Pinpoint the cell where the given text exists, returning its (x, y) midpoint coordinate. 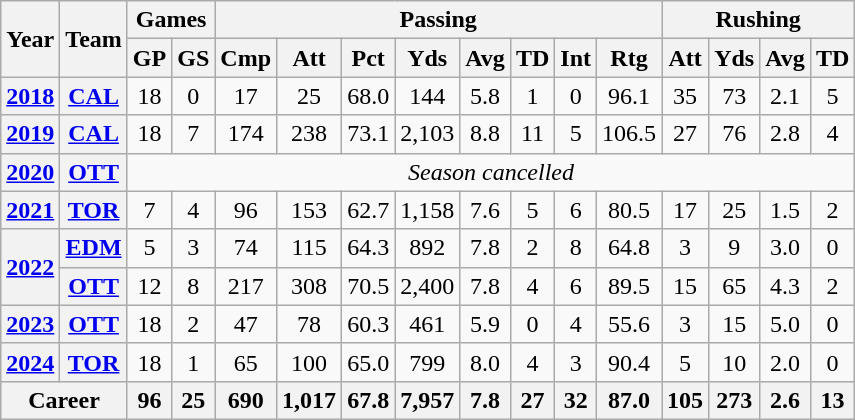
8.0 (486, 362)
Rushing (758, 20)
2018 (30, 96)
106.5 (630, 134)
GS (194, 58)
308 (310, 286)
73.1 (368, 134)
2024 (30, 362)
4.3 (786, 286)
Career (64, 400)
96.1 (630, 96)
78 (310, 324)
217 (246, 286)
GP (149, 58)
12 (149, 286)
153 (310, 210)
73 (734, 96)
89.5 (630, 286)
64.8 (630, 248)
11 (532, 134)
174 (246, 134)
Rtg (630, 58)
65.0 (368, 362)
47 (246, 324)
2020 (30, 172)
5.8 (486, 96)
799 (428, 362)
690 (246, 400)
2.6 (786, 400)
2,103 (428, 134)
7,957 (428, 400)
80.5 (630, 210)
Games (170, 20)
Passing (438, 20)
55.6 (630, 324)
90.4 (630, 362)
EDM (94, 248)
32 (576, 400)
2.8 (786, 134)
62.7 (368, 210)
74 (246, 248)
70.5 (368, 286)
Season cancelled (490, 172)
64.3 (368, 248)
Int (576, 58)
76 (734, 134)
1,158 (428, 210)
1,017 (310, 400)
238 (310, 134)
7.6 (486, 210)
273 (734, 400)
3.0 (786, 248)
115 (310, 248)
2,400 (428, 286)
2023 (30, 324)
2.1 (786, 96)
10 (734, 362)
87.0 (630, 400)
60.3 (368, 324)
67.8 (368, 400)
35 (686, 96)
5.0 (786, 324)
13 (832, 400)
105 (686, 400)
2021 (30, 210)
100 (310, 362)
144 (428, 96)
8.8 (486, 134)
Cmp (246, 58)
5.9 (486, 324)
2022 (30, 267)
Pct (368, 58)
2.0 (786, 362)
1.5 (786, 210)
892 (428, 248)
Year (30, 39)
9 (734, 248)
2019 (30, 134)
Team (94, 39)
68.0 (368, 96)
461 (428, 324)
